Capture the cell that displays the provided text and extract its (X, Y) central coordinate. 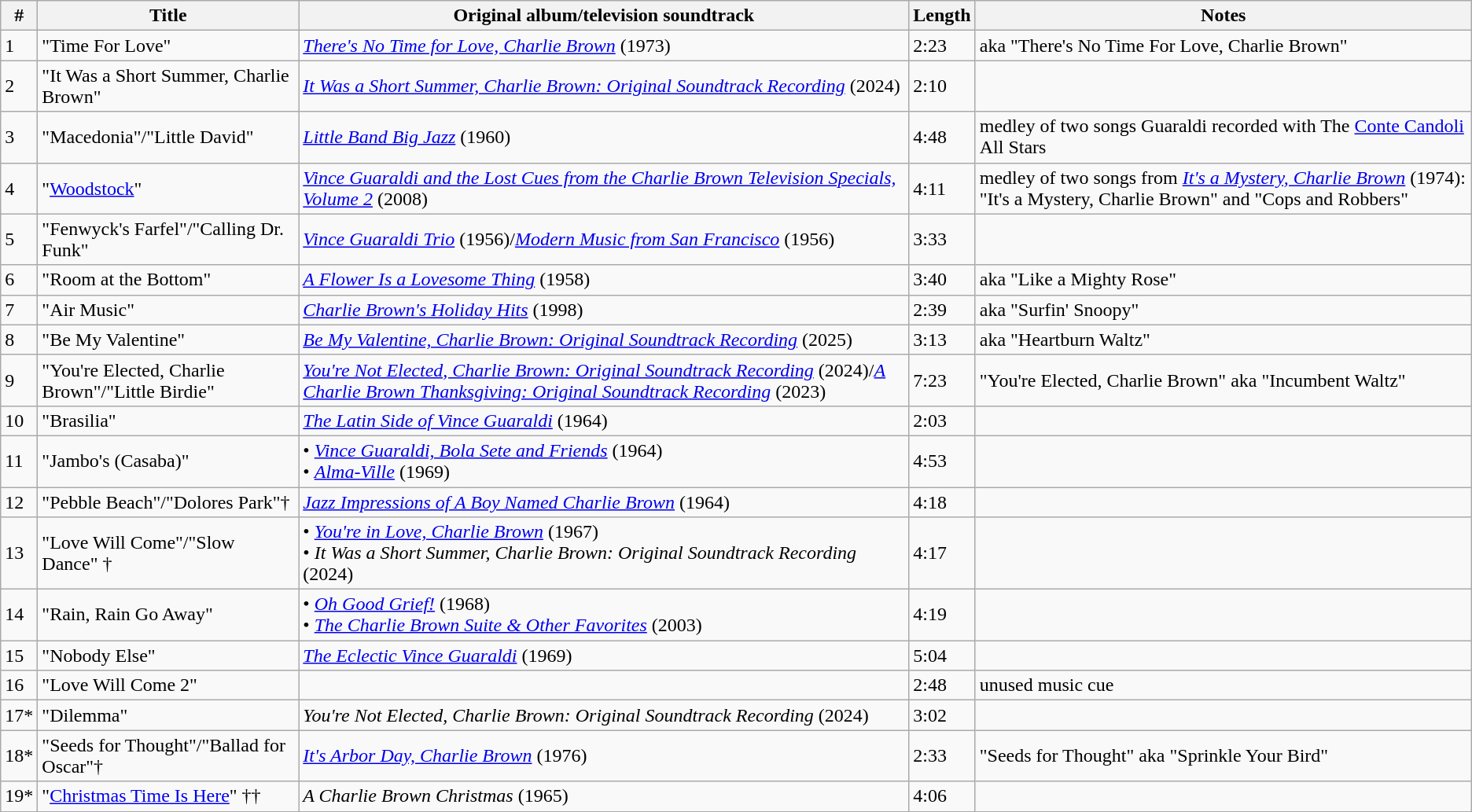
18* (19, 756)
"Brasilia" (168, 421)
"It Was a Short Summer, Charlie Brown" (168, 86)
13 (19, 553)
• You're in Love, Charlie Brown (1967)• It Was a Short Summer, Charlie Brown: Original Soundtrack Recording (2024) (604, 553)
4:48 (942, 137)
It's Arbor Day, Charlie Brown (1976) (604, 756)
The Latin Side of Vince Guaraldi (1964) (604, 421)
A Charlie Brown Christmas (1965) (604, 796)
"Room at the Bottom" (168, 280)
aka "Surfin' Snoopy" (1224, 310)
11 (19, 461)
2 (19, 86)
2:23 (942, 46)
"You're Elected, Charlie Brown" aka "Incumbent Waltz" (1224, 380)
Jazz Impressions of A Boy Named Charlie Brown (1964) (604, 502)
It Was a Short Summer, Charlie Brown: Original Soundtrack Recording (2024) (604, 86)
1 (19, 46)
• Oh Good Grief! (1968)• The Charlie Brown Suite & Other Favorites (2003) (604, 615)
Charlie Brown's Holiday Hits (1998) (604, 310)
The Eclectic Vince Guaraldi (1969) (604, 656)
4:11 (942, 189)
4:53 (942, 461)
2:33 (942, 756)
2:03 (942, 421)
4:17 (942, 553)
4:06 (942, 796)
8 (19, 340)
Little Band Big Jazz (1960) (604, 137)
"Air Music" (168, 310)
unused music cue (1224, 685)
"Seeds for Thought"/"Ballad for Oscar"† (168, 756)
"Time For Love" (168, 46)
2:10 (942, 86)
4:19 (942, 615)
"Woodstock" (168, 189)
medley of two songs from It's a Mystery, Charlie Brown (1974): "It's a Mystery, Charlie Brown" and "Cops and Robbers" (1224, 189)
17* (19, 715)
3:33 (942, 239)
3:13 (942, 340)
aka "Like a Mighty Rose" (1224, 280)
"Macedonia"/"Little David" (168, 137)
19* (19, 796)
"Christmas Time Is Here" †† (168, 796)
3:02 (942, 715)
• Vince Guaraldi, Bola Sete and Friends (1964)• Alma-Ville (1969) (604, 461)
9 (19, 380)
"Rain, Rain Go Away" (168, 615)
"Love Will Come 2" (168, 685)
5:04 (942, 656)
You're Not Elected, Charlie Brown: Original Soundtrack Recording (2024)/A Charlie Brown Thanksgiving: Original Soundtrack Recording (2023) (604, 380)
16 (19, 685)
"Be My Valentine" (168, 340)
2:48 (942, 685)
Notes (1224, 16)
Vince Guaraldi Trio (1956)/Modern Music from San Francisco (1956) (604, 239)
7:23 (942, 380)
2:39 (942, 310)
A Flower Is a Lovesome Thing (1958) (604, 280)
3:40 (942, 280)
10 (19, 421)
7 (19, 310)
Title (168, 16)
"Love Will Come"/"Slow Dance" † (168, 553)
"You're Elected, Charlie Brown"/"Little Birdie" (168, 380)
Original album/television soundtrack (604, 16)
4 (19, 189)
You're Not Elected, Charlie Brown: Original Soundtrack Recording (2024) (604, 715)
14 (19, 615)
Length (942, 16)
"Pebble Beach"/"Dolores Park"† (168, 502)
4:18 (942, 502)
12 (19, 502)
"Fenwyck's Farfel"/"Calling Dr. Funk" (168, 239)
15 (19, 656)
3 (19, 137)
medley of two songs Guaraldi recorded with The Conte Candoli All Stars (1224, 137)
"Nobody Else" (168, 656)
aka "There's No Time For Love, Charlie Brown" (1224, 46)
6 (19, 280)
# (19, 16)
Vince Guaraldi and the Lost Cues from the Charlie Brown Television Specials, Volume 2 (2008) (604, 189)
"Jambo's (Casaba)" (168, 461)
There's No Time for Love, Charlie Brown (1973) (604, 46)
"Dilemma" (168, 715)
"Seeds for Thought" aka "Sprinkle Your Bird" (1224, 756)
5 (19, 239)
Be My Valentine, Charlie Brown: Original Soundtrack Recording (2025) (604, 340)
aka "Heartburn Waltz" (1224, 340)
